For the text-containing cell, return its midpoint in [X, Y] coordinate format. 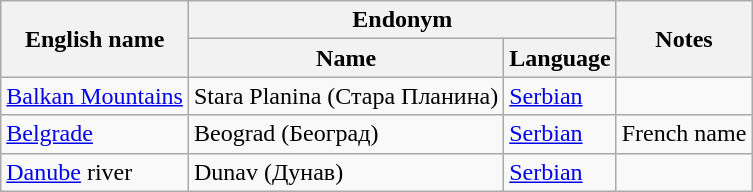
Beograd (Београд) [346, 134]
Notes [684, 39]
Name [346, 58]
Balkan Mountains [95, 96]
Danube river [95, 172]
Language [560, 58]
Endonym [402, 20]
French name [684, 134]
Belgrade [95, 134]
Dunav (Дунав) [346, 172]
Stara Planina (Стара Планина) [346, 96]
English name [95, 39]
